Find where the given text appears and provide that cell's center as (X, Y) coordinate. 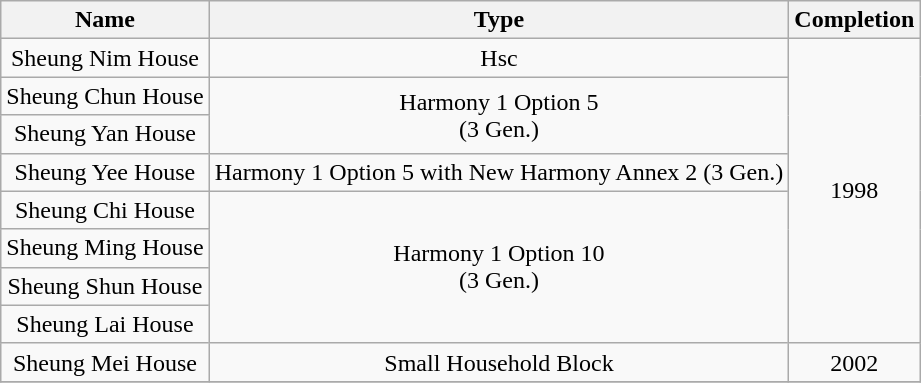
Type (499, 20)
Harmony 1 Option 5 (3 Gen.) (499, 115)
Sheung Mei House (105, 362)
Sheung Nim House (105, 58)
Hsc (499, 58)
Sheung Lai House (105, 324)
Sheung Shun House (105, 286)
Sheung Chi House (105, 210)
Harmony 1 Option 5 with New Harmony Annex 2 (3 Gen.) (499, 172)
Sheung Chun House (105, 96)
Small Household Block (499, 362)
Sheung Yan House (105, 134)
Sheung Yee House (105, 172)
Harmony 1 Option 10 (3 Gen.) (499, 267)
Name (105, 20)
Sheung Ming House (105, 248)
2002 (854, 362)
1998 (854, 191)
Completion (854, 20)
